Capture the cell that displays the provided text and extract its (X, Y) central coordinate. 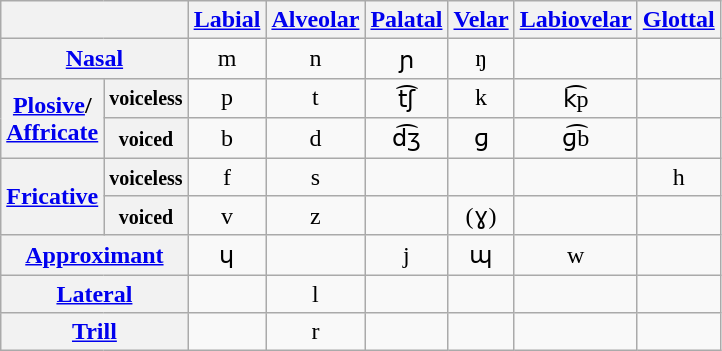
k͡p (576, 98)
s (316, 177)
n (316, 59)
ɡ͡b (576, 138)
r (316, 332)
ɰ (481, 255)
Fricative (52, 197)
ɡ (481, 138)
Trill (94, 332)
Approximant (94, 255)
t (316, 98)
Palatal (406, 20)
ŋ (481, 59)
b (227, 138)
w (576, 255)
m (227, 59)
Velar (481, 20)
v (227, 216)
p (227, 98)
Nasal (94, 59)
Labiovelar (576, 20)
Lateral (94, 294)
d͡ʒ (406, 138)
Plosive/Affricate (52, 118)
Glottal (678, 20)
f (227, 177)
k (481, 98)
t͡ʃ (406, 98)
ɥ (227, 255)
j (406, 255)
Alveolar (316, 20)
d (316, 138)
Labial (227, 20)
l (316, 294)
h (678, 177)
(ɣ) (481, 216)
ɲ (406, 59)
z (316, 216)
